Find where the given text appears and provide that cell's center as [x, y] coordinate. 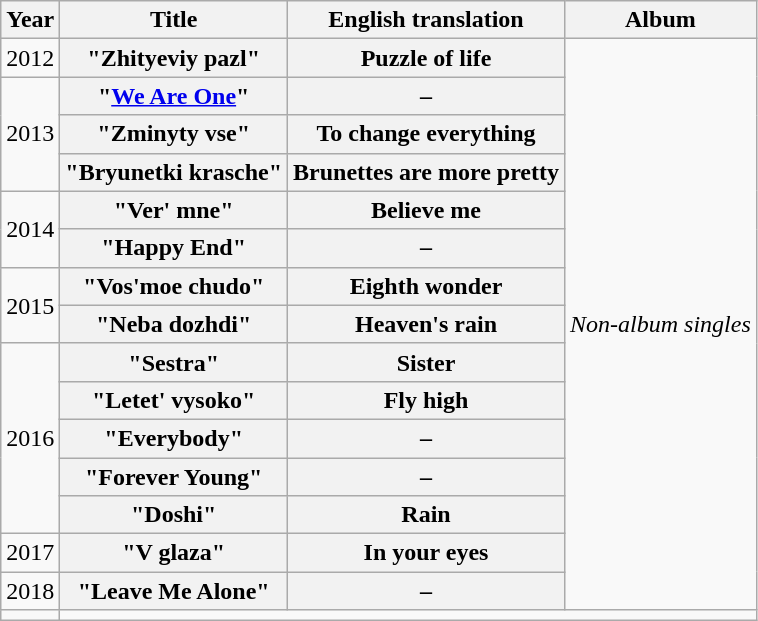
Heaven's rain [426, 324]
"Zminyty vse" [174, 134]
Year [30, 20]
Sister [426, 362]
Brunettes are more pretty [426, 172]
"V glaza" [174, 553]
2015 [30, 305]
Fly high [426, 400]
"Bryunetki krasche" [174, 172]
English translation [426, 20]
Rain [426, 515]
"Vos'moe chudo" [174, 286]
"Ver' mne" [174, 210]
"Forever Young" [174, 477]
Eighth wonder [426, 286]
2013 [30, 134]
"Neba dozhdi" [174, 324]
2018 [30, 591]
2016 [30, 438]
"Doshi" [174, 515]
In your eyes [426, 553]
2014 [30, 229]
"Letet' vysoko" [174, 400]
Album [661, 20]
To change everything [426, 134]
Puzzle of life [426, 58]
Title [174, 20]
Non-album singles [661, 324]
2012 [30, 58]
"Leave Me Alone" [174, 591]
"Happy End" [174, 248]
2017 [30, 553]
"Sestra" [174, 362]
"Zhityeviy pazl" [174, 58]
"We Are One" [174, 96]
"Everybody" [174, 438]
Believe me [426, 210]
